For the text-containing cell, return its midpoint in [x, y] coordinate format. 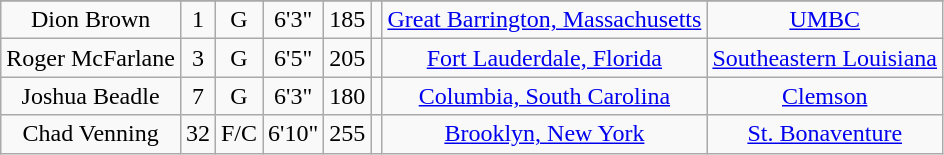
Roger McFarlane [91, 58]
6'5" [294, 58]
Brooklyn, New York [544, 134]
205 [348, 58]
3 [198, 58]
32 [198, 134]
Great Barrington, Massachusetts [544, 20]
Fort Lauderdale, Florida [544, 58]
Chad Venning [91, 134]
7 [198, 96]
F/C [238, 134]
255 [348, 134]
Columbia, South Carolina [544, 96]
Dion Brown [91, 20]
6'10" [294, 134]
St. Bonaventure [825, 134]
Joshua Beadle [91, 96]
UMBC [825, 20]
180 [348, 96]
185 [348, 20]
Southeastern Louisiana [825, 58]
1 [198, 20]
Clemson [825, 96]
